Extract the (X, Y) coordinate from the center of the cell holding the provided text.  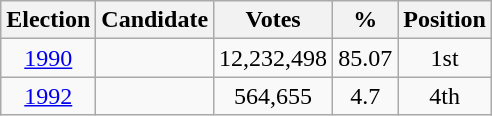
Candidate (155, 20)
Position (445, 20)
Election (48, 20)
1990 (48, 58)
Votes (274, 20)
1992 (48, 96)
12,232,498 (274, 58)
564,655 (274, 96)
4th (445, 96)
85.07 (366, 58)
% (366, 20)
1st (445, 58)
4.7 (366, 96)
